Find where the given text appears and provide that cell's center as [X, Y] coordinate. 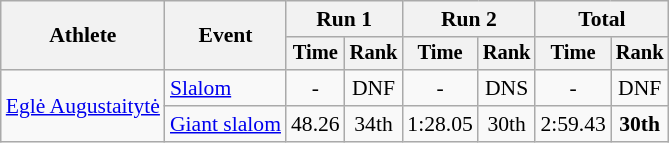
Total [602, 19]
1:28.05 [440, 124]
48.26 [316, 124]
34th [374, 124]
Giant slalom [226, 124]
Slalom [226, 88]
Event [226, 36]
Run 1 [344, 19]
Athlete [83, 36]
Run 2 [468, 19]
DNS [507, 88]
2:59.43 [572, 124]
Eglė Augustaitytė [83, 106]
